Output the (X, Y) coordinate of the center of the cell containing the given text.  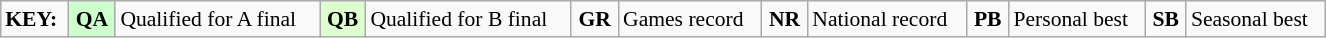
Seasonal best (1256, 19)
GR (594, 19)
QB (342, 19)
PB (988, 19)
KEY: (34, 19)
Qualified for A final (218, 19)
National record (887, 19)
Qualified for B final (468, 19)
Personal best (1076, 19)
QA (92, 19)
SB (1166, 19)
NR (784, 19)
Games record (690, 19)
